Detect which cell encompasses the target text, then output its [X, Y] center coordinate. 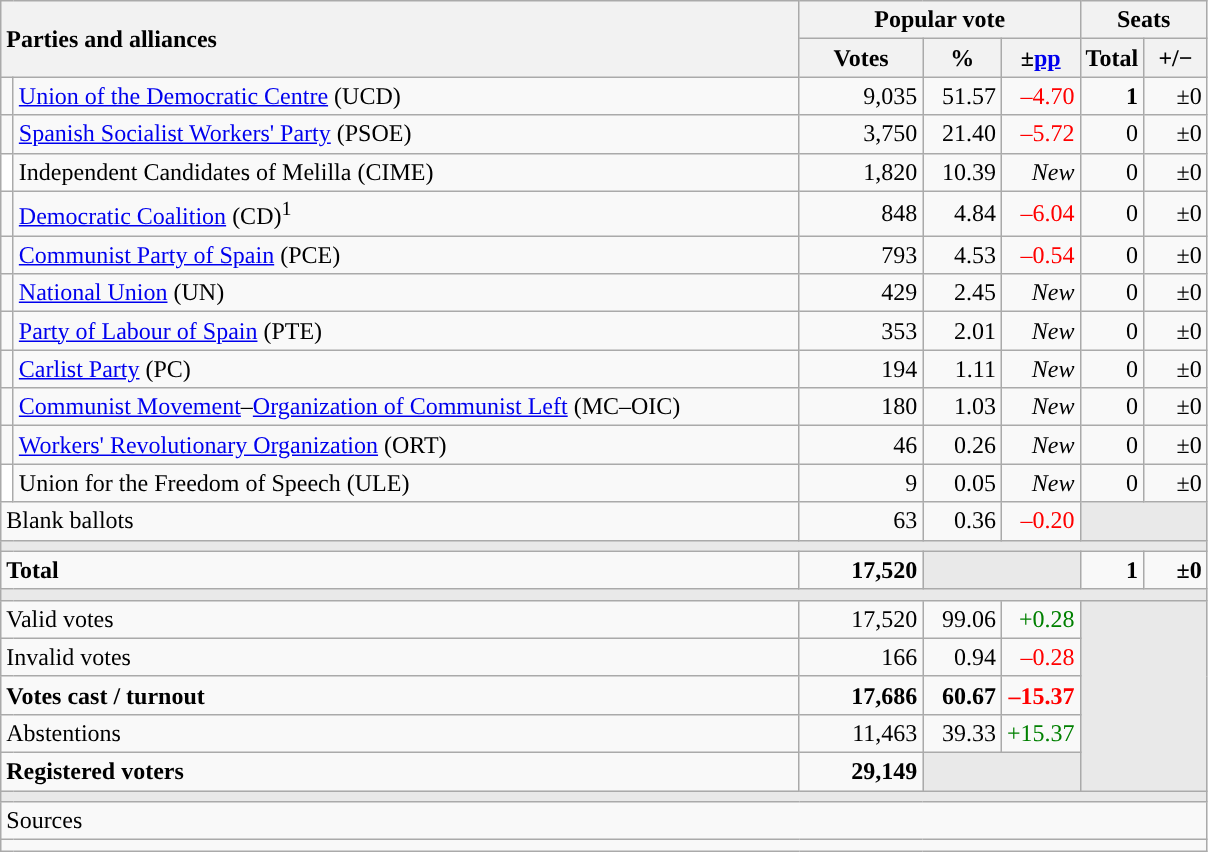
9,035 [861, 96]
10.39 [962, 172]
353 [861, 331]
Parties and alliances [400, 39]
Communist Party of Spain (PCE) [406, 255]
±pp [1040, 58]
39.33 [962, 733]
–0.20 [1040, 521]
194 [861, 369]
+15.37 [1040, 733]
% [962, 58]
99.06 [962, 619]
–0.54 [1040, 255]
Union for the Freedom of Speech (ULE) [406, 483]
4.53 [962, 255]
Invalid votes [400, 657]
Party of Labour of Spain (PTE) [406, 331]
4.84 [962, 214]
Independent Candidates of Melilla (CIME) [406, 172]
Registered voters [400, 772]
Union of the Democratic Centre (UCD) [406, 96]
9 [861, 483]
17,686 [861, 695]
3,750 [861, 134]
1,820 [861, 172]
11,463 [861, 733]
Blank ballots [400, 521]
21.40 [962, 134]
–6.04 [1040, 214]
60.67 [962, 695]
Carlist Party (PC) [406, 369]
51.57 [962, 96]
Votes [861, 58]
Abstentions [400, 733]
1.11 [962, 369]
429 [861, 293]
793 [861, 255]
Communist Movement–Organization of Communist Left (MC–OIC) [406, 407]
Sources [604, 821]
Popular vote [940, 20]
0.26 [962, 445]
2.01 [962, 331]
46 [861, 445]
29,149 [861, 772]
Workers' Revolutionary Organization (ORT) [406, 445]
0.36 [962, 521]
0.05 [962, 483]
2.45 [962, 293]
Valid votes [400, 619]
–5.72 [1040, 134]
180 [861, 407]
0.94 [962, 657]
848 [861, 214]
Seats [1144, 20]
Democratic Coalition (CD)1 [406, 214]
1.03 [962, 407]
Votes cast / turnout [400, 695]
–4.70 [1040, 96]
63 [861, 521]
National Union (UN) [406, 293]
+/− [1176, 58]
Spanish Socialist Workers' Party (PSOE) [406, 134]
+0.28 [1040, 619]
–15.37 [1040, 695]
–0.28 [1040, 657]
166 [861, 657]
